For the text-containing cell, return its midpoint in [x, y] coordinate format. 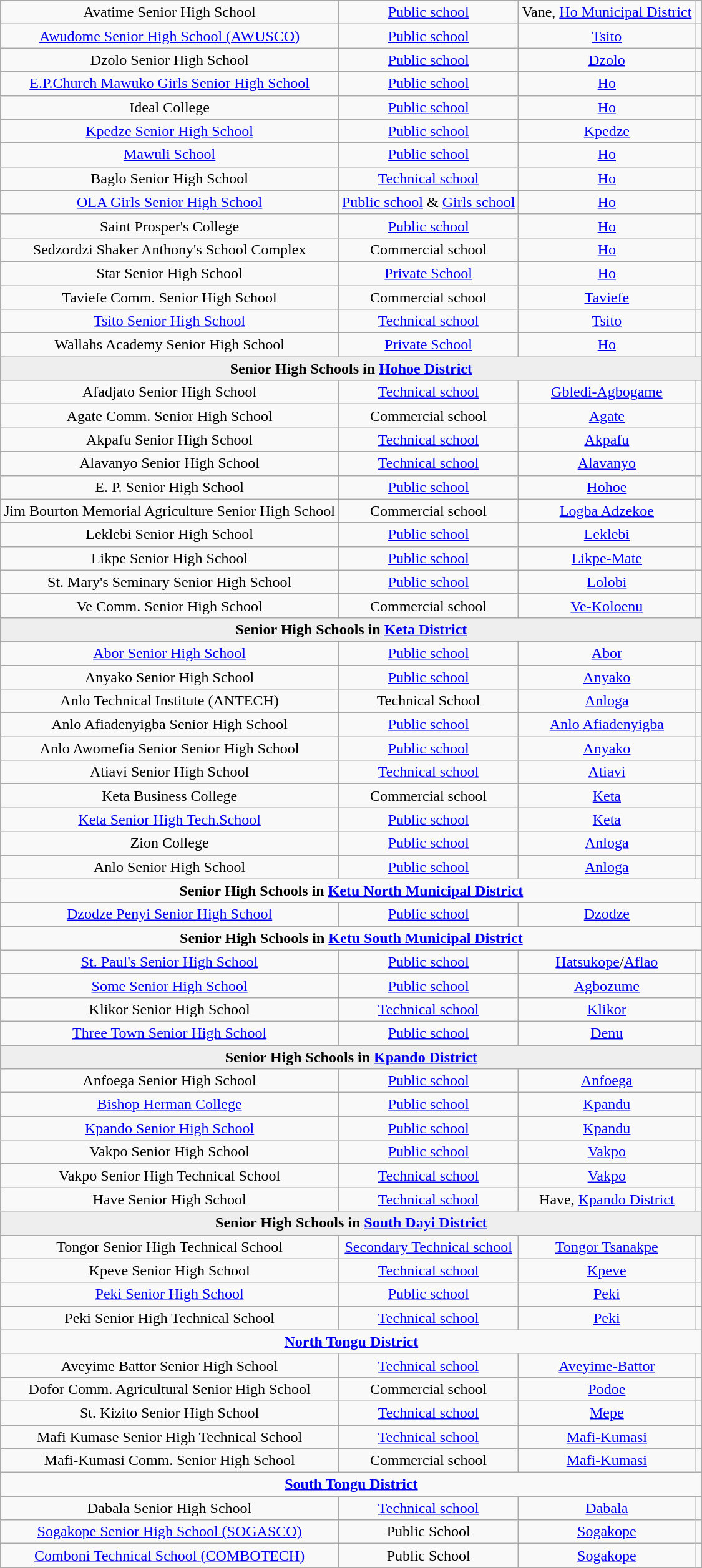
Klikor Senior High School [170, 1009]
Avatime Senior High School [170, 12]
Dofor Comm. Agricultural Senior High School [170, 1389]
Have, Kpando District [607, 1199]
Kpeve Senior High School [170, 1270]
Logba Adzekoe [607, 511]
Likpe-Mate [607, 558]
Sedzordzi Shaker Anthony's School Complex [170, 249]
Hohoe [607, 487]
St. Mary's Seminary Senior High School [170, 582]
Dabala [607, 1508]
Senior High Schools in Hohoe District [351, 369]
Dzolo [607, 60]
North Tongu District [351, 1342]
Mafi-Kumasi Comm. Senior High School [170, 1461]
Mepe [607, 1413]
Gbledi-Agbogame [607, 392]
Bishop Herman College [170, 1105]
Tsito Senior High School [170, 321]
Akpafu [607, 440]
Some Senior High School [170, 985]
Dabala Senior High School [170, 1508]
Jim Bourton Memorial Agriculture Senior High School [170, 511]
Akpafu Senior High School [170, 440]
Wallahs Academy Senior High School [170, 345]
Denu [607, 1033]
Anlo Senior High School [170, 867]
Atiavi Senior High School [170, 772]
Abor [607, 653]
Dzodze [607, 914]
Kpedze Senior High School [170, 131]
E. P. Senior High School [170, 487]
E.P.Church Mawuko Girls Senior High School [170, 84]
Vakpo Senior High School [170, 1152]
Podoe [607, 1389]
Likpe Senior High School [170, 558]
Vane, Ho Municipal District [607, 12]
Kpando Senior High School [170, 1128]
Senior High Schools in Kpando District [351, 1057]
OLA Girls Senior High School [170, 202]
Atiavi [607, 772]
Agate Comm. Senior High School [170, 416]
Anlo Technical Institute (ANTECH) [170, 701]
Anfoega [607, 1081]
Leklebi Senior High School [170, 535]
Senior High Schools in Keta District [351, 629]
Anlo Afiadenyigba [607, 725]
Technical School [428, 701]
Klikor [607, 1009]
Agate [607, 416]
Sogakope Senior High School (SOGASCO) [170, 1532]
Lolobi [607, 582]
Public school & Girls school [428, 202]
Aveyime Battor Senior High School [170, 1365]
Afadjato Senior High School [170, 392]
Saint Prosper's College [170, 226]
Anfoega Senior High School [170, 1081]
Have Senior High School [170, 1199]
Leklebi [607, 535]
Alavanyo Senior High School [170, 463]
Alavanyo [607, 463]
Agbozume [607, 985]
Kpeve [607, 1270]
Keta Business College [170, 796]
Ve-Koloenu [607, 606]
Dzolo Senior High School [170, 60]
Three Town Senior High School [170, 1033]
Star Senior High School [170, 273]
Secondary Technical school [428, 1247]
Senior High Schools in Ketu North Municipal District [351, 891]
Ve Comm. Senior High School [170, 606]
Anlo Awomefia Senior Senior High School [170, 748]
Senior High Schools in South Dayi District [351, 1223]
Tongor Senior High Technical School [170, 1247]
Awudome Senior High School (AWUSCO) [170, 36]
Mawuli School [170, 155]
Taviefe Comm. Senior High School [170, 298]
Abor Senior High School [170, 653]
Ideal College [170, 107]
Anlo Afiadenyigba Senior High School [170, 725]
Senior High Schools in Ketu South Municipal District [351, 938]
St. Kizito Senior High School [170, 1413]
Taviefe [607, 298]
Keta Senior High Tech.School [170, 820]
Dzodze Penyi Senior High School [170, 914]
Vakpo Senior High Technical School [170, 1176]
South Tongu District [351, 1484]
Kpedze [607, 131]
Aveyime-Battor [607, 1365]
Baglo Senior High School [170, 178]
Mafi Kumase Senior High Technical School [170, 1436]
Peki Senior High School [170, 1294]
Zion College [170, 843]
Anyako Senior High School [170, 677]
Comboni Technical School (COMBOTECH) [170, 1556]
Tongor Tsanakpe [607, 1247]
St. Paul's Senior High School [170, 962]
Peki Senior High Technical School [170, 1318]
Hatsukope/Aflao [607, 962]
